Pinpoint the cell where the given text exists, returning its (x, y) midpoint coordinate. 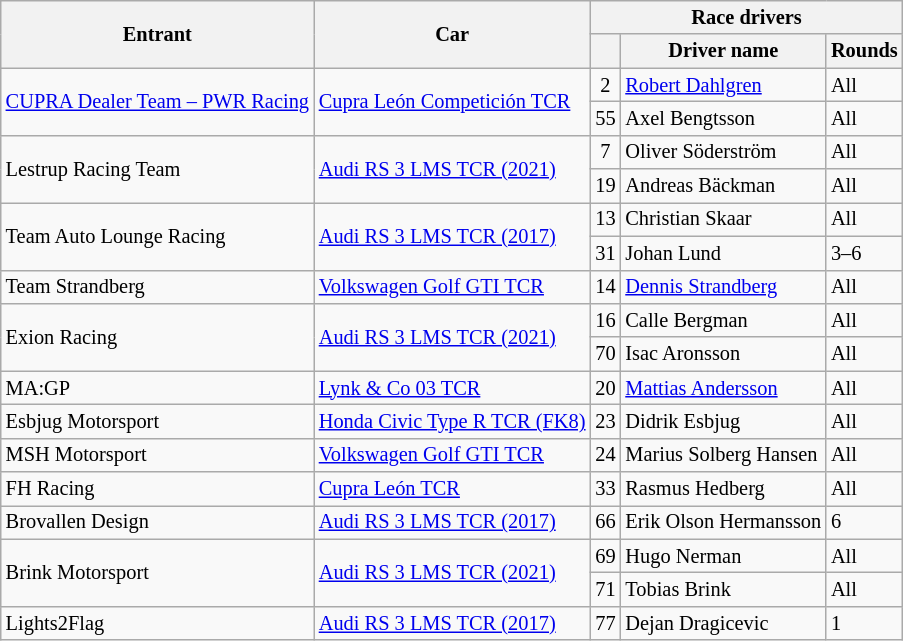
MA:GP (158, 388)
Car (452, 34)
Brink Motorsport (158, 572)
70 (605, 354)
Isac Aronsson (723, 354)
Lestrup Racing Team (158, 168)
Axel Bengtsson (723, 118)
2 (605, 85)
Johan Lund (723, 253)
Lights2Flag (158, 623)
66 (605, 522)
3–6 (864, 253)
69 (605, 556)
14 (605, 287)
77 (605, 623)
Exion Racing (158, 336)
Team Strandberg (158, 287)
Didrik Esbjug (723, 421)
Lynk & Co 03 TCR (452, 388)
Marius Solberg Hansen (723, 455)
Andreas Bäckman (723, 186)
Driver name (723, 51)
Robert Dahlgren (723, 85)
24 (605, 455)
13 (605, 219)
FH Racing (158, 489)
Rasmus Hedberg (723, 489)
Oliver Söderström (723, 152)
31 (605, 253)
Mattias Andersson (723, 388)
Dennis Strandberg (723, 287)
Christian Skaar (723, 219)
Brovallen Design (158, 522)
71 (605, 589)
Dejan Dragicevic (723, 623)
MSH Motorsport (158, 455)
1 (864, 623)
6 (864, 522)
16 (605, 320)
Honda Civic Type R TCR (FK8) (452, 421)
Cupra León TCR (452, 489)
33 (605, 489)
Esbjug Motorsport (158, 421)
20 (605, 388)
Entrant (158, 34)
55 (605, 118)
Race drivers (746, 17)
Calle Bergman (723, 320)
CUPRA Dealer Team – PWR Racing (158, 102)
Erik Olson Hermansson (723, 522)
7 (605, 152)
23 (605, 421)
Rounds (864, 51)
Cupra León Competición TCR (452, 102)
Team Auto Lounge Racing (158, 236)
Hugo Nerman (723, 556)
Tobias Brink (723, 589)
19 (605, 186)
